Return the [X, Y] coordinate for the center point of the cell that contains the specified text.  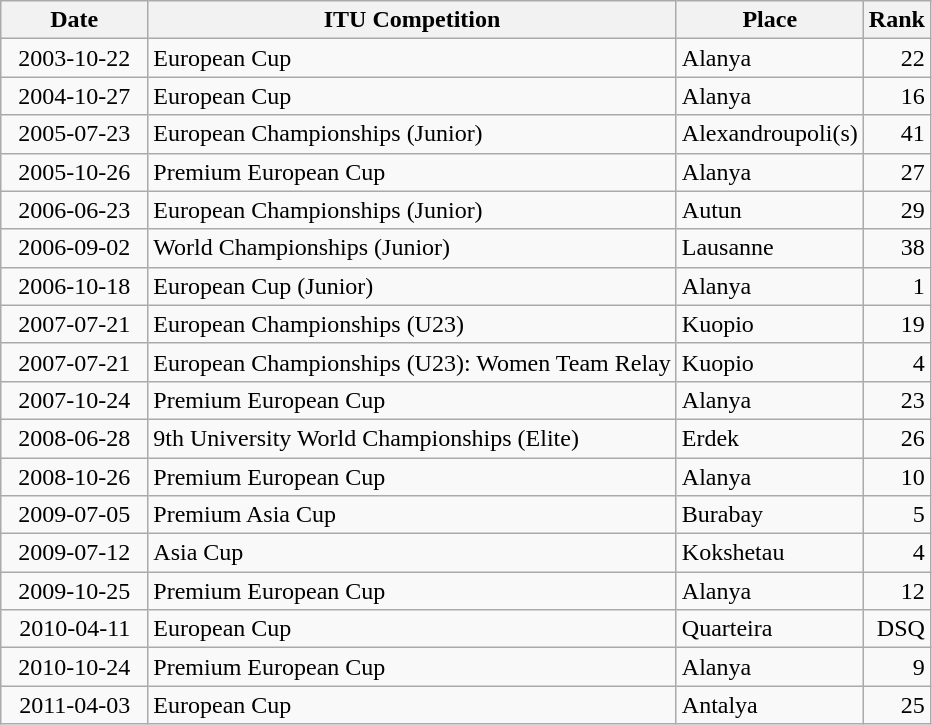
2008-10-26 [74, 477]
2006-06-23 [74, 210]
Antalya [770, 705]
25 [896, 705]
2005-07-23 [74, 134]
Place [770, 20]
38 [896, 248]
Quarteira [770, 629]
41 [896, 134]
23 [896, 400]
Rank [896, 20]
Date [74, 20]
2009-07-05 [74, 515]
1 [896, 286]
European Championships (U23): Women Team Relay [412, 362]
2006-10-18 [74, 286]
Asia Cup [412, 553]
2008-06-28 [74, 438]
2004-10-27 [74, 96]
9 [896, 667]
2011-04-03 [74, 705]
2005-10-26 [74, 172]
29 [896, 210]
2010-10-24 [74, 667]
19 [896, 324]
2006-09-02 [74, 248]
European Cup (Junior) [412, 286]
2009-07-12 [74, 553]
Autun [770, 210]
European Championships (U23) [412, 324]
DSQ [896, 629]
27 [896, 172]
2009-10-25 [74, 591]
5 [896, 515]
26 [896, 438]
Lausanne [770, 248]
12 [896, 591]
Kokshetau [770, 553]
Alexandroupoli(s) [770, 134]
ITU Competition [412, 20]
22 [896, 58]
Burabay [770, 515]
9th University World Championships (Elite) [412, 438]
2010-04-11 [74, 629]
World Championships (Junior) [412, 248]
Premium Asia Cup [412, 515]
2007-10-24 [74, 400]
Erdek [770, 438]
10 [896, 477]
16 [896, 96]
2003-10-22 [74, 58]
